Provide the [X, Y] coordinate of the cell's center where the given text is located.  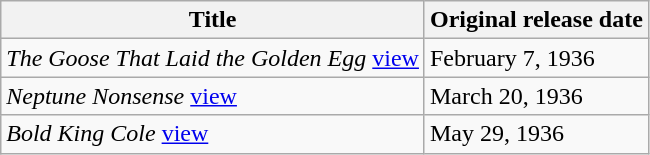
February 7, 1936 [536, 58]
March 20, 1936 [536, 96]
Neptune Nonsense view [213, 96]
May 29, 1936 [536, 134]
The Goose That Laid the Golden Egg view [213, 58]
Bold King Cole view [213, 134]
Title [213, 20]
Original release date [536, 20]
